Scan for the cell matching the given text and deliver its (X, Y) coordinate at center. 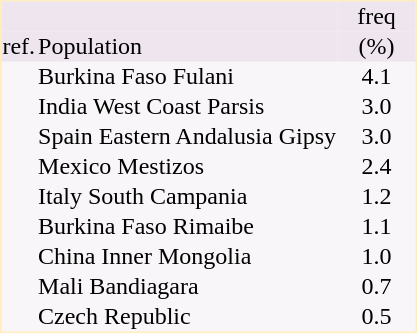
2.4 (377, 167)
Mali Bandiagara (188, 287)
1.0 (377, 257)
ref. (19, 47)
0.7 (377, 287)
Population (188, 47)
Czech Republic (188, 317)
4.1 (377, 77)
(%) (377, 47)
freq (377, 17)
Spain Eastern Andalusia Gipsy (188, 137)
India West Coast Parsis (188, 107)
0.5 (377, 317)
Italy South Campania (188, 197)
China Inner Mongolia (188, 257)
1.2 (377, 197)
Burkina Faso Rimaibe (188, 227)
Mexico Mestizos (188, 167)
1.1 (377, 227)
Burkina Faso Fulani (188, 77)
